Return the [X, Y] coordinate for the center point of the cell that contains the specified text.  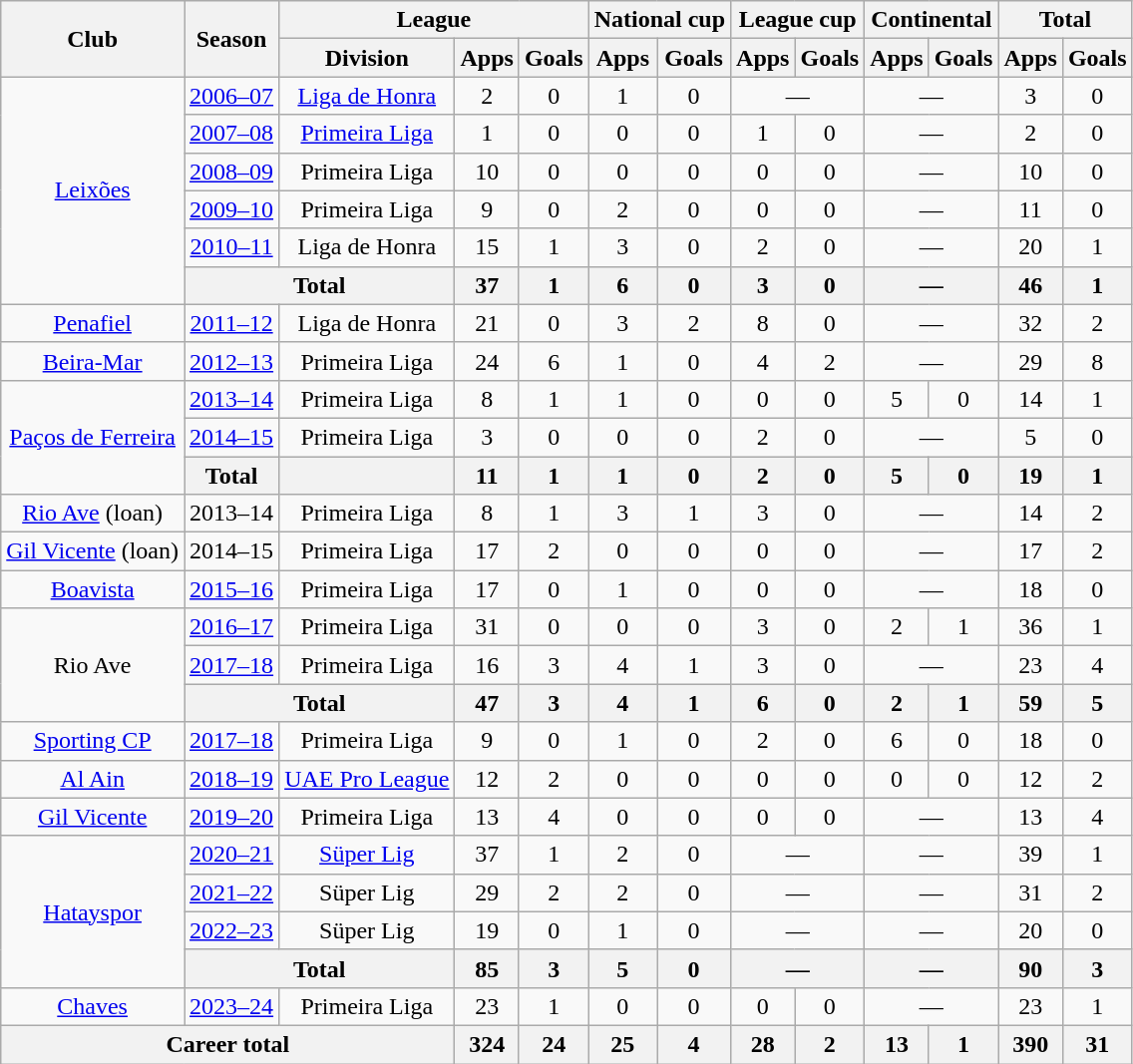
Gil Vicente [93, 817]
47 [487, 703]
Sporting CP [93, 741]
2006–07 [231, 96]
390 [1030, 1044]
Division [367, 58]
League cup [798, 20]
Club [93, 39]
16 [487, 665]
Career total [227, 1044]
Rio Ave [93, 665]
15 [487, 247]
2022–23 [231, 930]
2018–19 [231, 779]
Season [231, 39]
2008–09 [231, 172]
28 [763, 1044]
59 [1030, 703]
Beira-Mar [93, 361]
2007–08 [231, 134]
46 [1030, 285]
2016–17 [231, 627]
39 [1030, 855]
25 [622, 1044]
Hatayspor [93, 911]
2023–24 [231, 1006]
Penafiel [93, 323]
90 [1030, 968]
National cup [659, 20]
85 [487, 968]
36 [1030, 627]
2021–22 [231, 892]
2010–11 [231, 247]
Boavista [93, 589]
2011–12 [231, 323]
2019–20 [231, 817]
League [435, 20]
2015–16 [231, 589]
2009–10 [231, 209]
324 [487, 1044]
Paços de Ferreira [93, 437]
32 [1030, 323]
Rio Ave (loan) [93, 514]
Chaves [93, 1006]
21 [487, 323]
Leixões [93, 190]
Al Ain [93, 779]
Continental [932, 20]
2020–21 [231, 855]
Gil Vicente (loan) [93, 551]
2012–13 [231, 361]
UAE Pro League [367, 779]
